Pinpoint the cell where the given text exists, returning its [X, Y] midpoint coordinate. 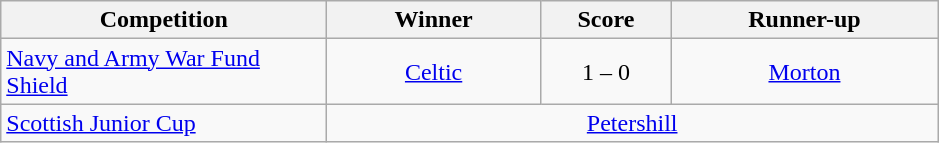
Petershill [632, 123]
Winner [434, 20]
Morton [804, 72]
Competition [164, 20]
Navy and Army War Fund Shield [164, 72]
Score [606, 20]
1 – 0 [606, 72]
Celtic [434, 72]
Runner-up [804, 20]
Scottish Junior Cup [164, 123]
